Determine the (X, Y) coordinate at the center of the cell enclosing the given text.  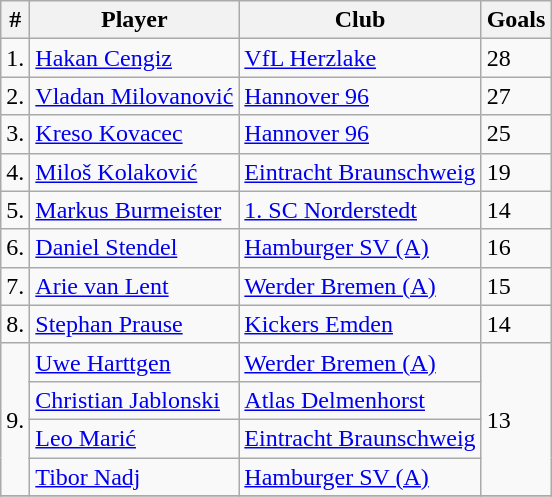
27 (516, 96)
Christian Jablonski (134, 400)
4. (16, 172)
Player (134, 20)
16 (516, 248)
Uwe Harttgen (134, 362)
Goals (516, 20)
1. (16, 58)
# (16, 20)
15 (516, 286)
8. (16, 324)
25 (516, 134)
6. (16, 248)
Miloš Kolaković (134, 172)
Arie van Lent (134, 286)
7. (16, 286)
5. (16, 210)
Vladan Milovanović (134, 96)
3. (16, 134)
28 (516, 58)
9. (16, 419)
2. (16, 96)
19 (516, 172)
1. SC Norderstedt (360, 210)
Club (360, 20)
Kickers Emden (360, 324)
Daniel Stendel (134, 248)
VfL Herzlake (360, 58)
Stephan Prause (134, 324)
Tibor Nadj (134, 477)
Hakan Cengiz (134, 58)
Markus Burmeister (134, 210)
Leo Marić (134, 438)
Kreso Kovacec (134, 134)
Atlas Delmenhorst (360, 400)
13 (516, 419)
